Find where the given text appears and provide that cell's center as [X, Y] coordinate. 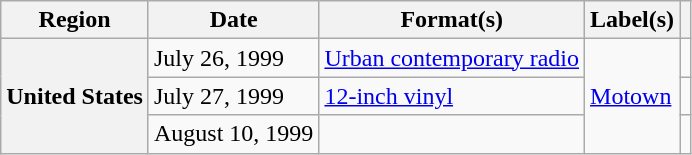
Urban contemporary radio [452, 58]
Date [233, 20]
12-inch vinyl [452, 96]
Motown [632, 96]
Format(s) [452, 20]
Region [75, 20]
United States [75, 96]
July 27, 1999 [233, 96]
August 10, 1999 [233, 134]
Label(s) [632, 20]
July 26, 1999 [233, 58]
